Scan for the cell matching the given text and deliver its [X, Y] coordinate at center. 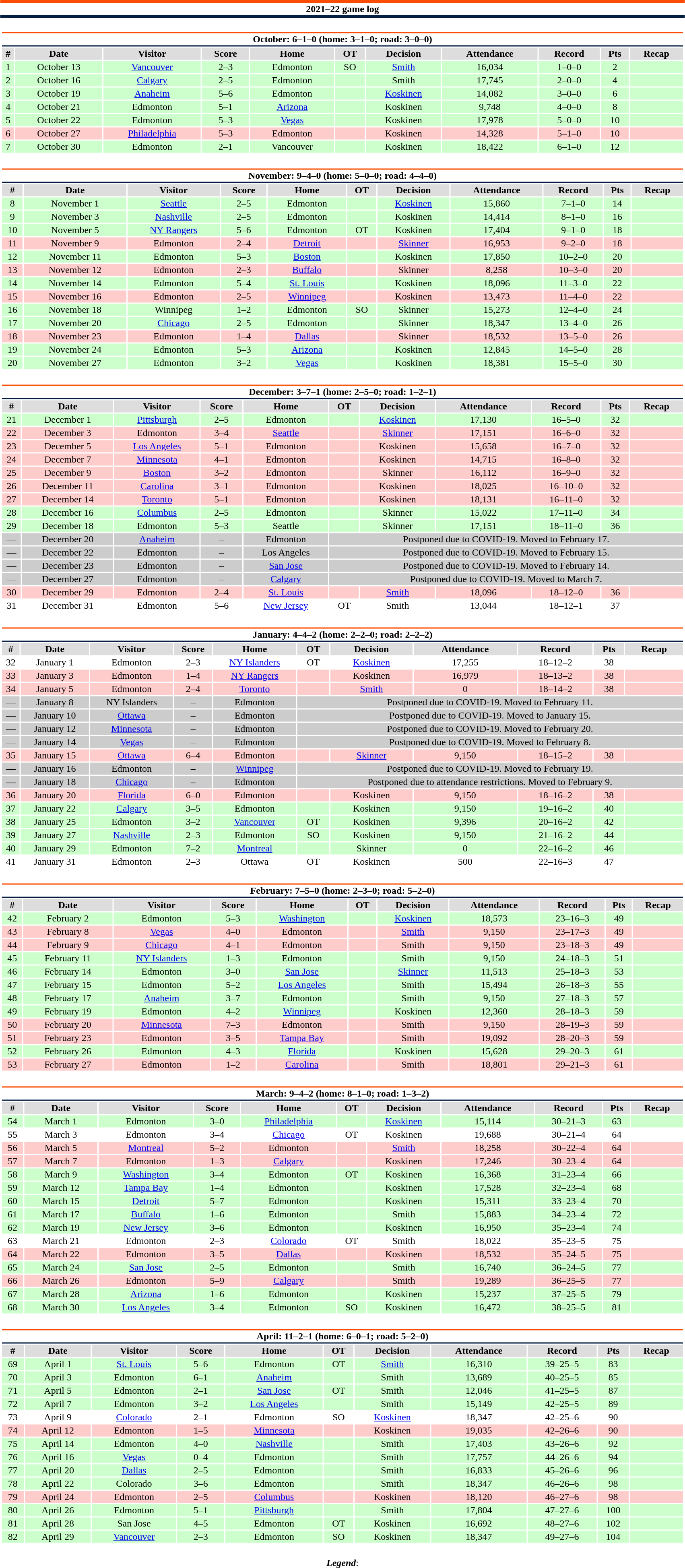
April 14 [58, 1444]
16–11–0 [566, 500]
15,311 [488, 1201]
October 27 [59, 133]
10–2–0 [573, 256]
7–3 [233, 1025]
11 [12, 244]
17,804 [479, 1510]
18,573 [494, 918]
19–16–2 [555, 809]
December 3 [68, 433]
28–19–3 [572, 1025]
January 22 [55, 809]
February 14 [68, 971]
17,404 [497, 230]
54 [12, 1121]
February 26 [68, 1051]
October 19 [59, 94]
January 15 [55, 756]
39–25–5 [562, 1364]
69 [13, 1364]
5–4 [244, 283]
18,801 [494, 1065]
12,360 [494, 1012]
46–27–6 [562, 1497]
11–4–0 [573, 297]
15,860 [497, 203]
11,513 [494, 971]
18,258 [488, 1148]
7–2 [193, 848]
17 [12, 323]
18–11–0 [566, 526]
17–11–0 [566, 512]
67 [12, 1294]
February 9 [68, 945]
November 9 [75, 244]
Postponed due to COVID-19. Moved to February 19. [490, 769]
4–3 [233, 1051]
14,715 [484, 459]
13,689 [479, 1377]
16–6–0 [566, 433]
33 [10, 676]
16,740 [488, 1268]
December: 3–7–1 (home: 2–5–0; road: 1–2–1) [342, 392]
17,255 [465, 662]
43 [12, 932]
Postponed due to COVID-19. Moved to March 7. [506, 579]
5–9 [217, 1281]
November 18 [75, 310]
13–5–0 [573, 336]
December 18 [68, 526]
February 27 [68, 1065]
30–21–3 [569, 1121]
April 7 [58, 1404]
30–22–4 [569, 1148]
18,422 [490, 147]
March 22 [61, 1254]
18,022 [488, 1241]
13 [12, 270]
December 1 [68, 420]
14–5–0 [573, 350]
100 [613, 1510]
March: 9–4–2 (home: 8–1–0; road: 1–3–2) [342, 1093]
42–25–5 [562, 1404]
29–21–3 [572, 1065]
Postponed due to COVID-19. Moved to February 15. [506, 553]
8,258 [497, 270]
April 12 [58, 1430]
49–27–6 [562, 1537]
87 [613, 1391]
January 27 [55, 835]
5–0–0 [569, 120]
4–0–0 [569, 107]
1–0–0 [569, 67]
March 12 [61, 1188]
Postponed due to COVID-19. Moved to February 14. [506, 566]
Postponed due to COVID-19. Moved to February 17. [506, 539]
December 16 [68, 512]
3–0–0 [569, 94]
February: 7–5–0 (home: 2–3–0; road: 5–2–0) [342, 890]
82 [13, 1537]
13–4–0 [573, 323]
April 29 [58, 1537]
8–1–0 [573, 217]
Postponed due to COVID-19. Moved to February 8. [490, 742]
18–12–1 [566, 606]
November 5 [75, 230]
14,328 [490, 133]
March 17 [61, 1215]
16,034 [490, 67]
15,658 [484, 446]
October 16 [59, 80]
18–14–2 [555, 689]
22–16–2 [555, 848]
March 30 [61, 1307]
October 21 [59, 107]
7 [8, 147]
500 [465, 862]
18,381 [497, 363]
73 [13, 1417]
41–25–5 [562, 1391]
18–13–2 [555, 676]
6–1–0 [569, 147]
12,046 [479, 1391]
45–26–6 [562, 1471]
27–18–3 [572, 998]
November 3 [75, 217]
January 25 [55, 822]
23–16–3 [572, 918]
18–12–2 [555, 662]
71 [13, 1391]
56 [12, 1148]
February 8 [68, 932]
12,845 [497, 350]
83 [613, 1364]
April 9 [58, 1417]
March 3 [61, 1135]
April 5 [58, 1391]
16,950 [488, 1227]
December 20 [68, 539]
35–23–5 [569, 1241]
14,082 [490, 94]
March 15 [61, 1201]
3 [8, 94]
19,289 [488, 1281]
January: 4–4–2 (home: 2–2–0; road: 2–2–2) [342, 634]
18–15–2 [555, 756]
29–20–3 [572, 1051]
17,403 [479, 1444]
2–0–0 [569, 80]
February 17 [68, 998]
13,044 [484, 606]
16–5–0 [566, 420]
April 28 [58, 1524]
15,022 [484, 512]
35–23–4 [569, 1227]
December 31 [68, 606]
23–18–3 [572, 945]
24–18–3 [572, 959]
52 [12, 1051]
18,025 [484, 486]
November: 9–4–0 (home: 5–0–0; road: 4–4–0) [342, 176]
April 3 [58, 1377]
16,833 [479, 1471]
85 [613, 1377]
November 23 [75, 336]
28–20–3 [572, 1038]
20–16–2 [555, 822]
62 [12, 1227]
16–9–0 [566, 473]
17,757 [479, 1457]
17,130 [484, 420]
January 29 [55, 848]
November 27 [75, 363]
58 [12, 1174]
17,745 [490, 80]
17,850 [497, 256]
16,112 [484, 473]
December 9 [68, 473]
102 [613, 1524]
25–18–3 [572, 971]
April 1 [58, 1364]
April: 11–2–1 (home: 6–0–1; road: 5–2–0) [342, 1337]
16,310 [479, 1364]
9,396 [465, 822]
3–1 [221, 486]
50 [12, 1025]
March 1 [61, 1121]
15 [12, 297]
January 10 [55, 715]
17,528 [488, 1188]
30–21–4 [569, 1135]
0–4 [201, 1457]
31 [11, 606]
January 31 [55, 862]
7–1–0 [573, 203]
45 [12, 959]
March 24 [61, 1268]
November 20 [75, 323]
October 30 [59, 147]
6–4 [193, 756]
2021–22 game log [342, 9]
37–25–5 [569, 1294]
January 12 [55, 729]
31–23–4 [569, 1174]
March 7 [61, 1161]
23–17–3 [572, 932]
3–7 [233, 998]
42–25–6 [562, 1417]
April 20 [58, 1471]
60 [12, 1201]
6–0 [193, 795]
15,883 [488, 1215]
18–12–0 [566, 592]
25 [11, 473]
16,368 [488, 1174]
April 16 [58, 1457]
65 [12, 1268]
26–18–3 [572, 985]
5–1–0 [569, 133]
January 8 [55, 702]
March 19 [61, 1227]
December 11 [68, 486]
March 21 [61, 1241]
March 9 [61, 1174]
21–16–2 [555, 835]
16–7–0 [566, 446]
15,237 [488, 1294]
April 26 [58, 1510]
32–23–4 [569, 1188]
29 [11, 526]
89 [613, 1404]
Postponed due to attendance restrictions. Moved to February 9. [490, 782]
40–25–5 [562, 1377]
15,149 [479, 1404]
34–23–4 [569, 1215]
12–4–0 [573, 310]
28–18–3 [572, 1012]
38–25–5 [569, 1307]
36–25–5 [569, 1281]
30–23–4 [569, 1161]
March 5 [61, 1148]
17,978 [490, 120]
4–5 [201, 1524]
Postponed due to COVID-19. Moved to January 15. [490, 715]
5 [8, 120]
19,035 [479, 1430]
35 [10, 756]
33–23–4 [569, 1201]
February 11 [68, 959]
December 22 [68, 553]
16,953 [497, 244]
43–26–6 [562, 1444]
16,472 [488, 1307]
16–8–0 [566, 459]
November 11 [75, 256]
4–2 [233, 1012]
6–1 [201, 1377]
December 5 [68, 446]
16–10–0 [566, 486]
October 13 [59, 67]
April 22 [58, 1483]
February 2 [68, 918]
5–7 [217, 1201]
19,688 [488, 1135]
15–5–0 [573, 363]
January 5 [55, 689]
96 [613, 1471]
December 14 [68, 500]
November 12 [75, 270]
42–26–6 [562, 1430]
1 [8, 67]
9–2–0 [573, 244]
76 [13, 1457]
94 [613, 1457]
104 [613, 1537]
18–16–2 [555, 795]
January 3 [55, 676]
92 [613, 1444]
1–5 [201, 1430]
November 24 [75, 350]
February 19 [68, 1012]
16,979 [465, 676]
February 20 [68, 1025]
February 23 [68, 1038]
April 24 [58, 1497]
14,414 [497, 217]
19,092 [494, 1038]
21 [11, 420]
15,494 [494, 985]
47–27–6 [562, 1510]
March 26 [61, 1281]
36–24–5 [569, 1268]
22–16–3 [555, 862]
19 [12, 350]
January 1 [55, 662]
December 29 [68, 592]
January 14 [55, 742]
27 [11, 500]
13,473 [497, 297]
80 [13, 1510]
Postponed due to COVID-19. Moved to February 11. [490, 702]
35–24–5 [569, 1254]
October 22 [59, 120]
9 [12, 217]
December 23 [68, 566]
23 [11, 446]
15,628 [494, 1051]
15,114 [488, 1121]
9,748 [490, 107]
17,246 [488, 1161]
November 1 [75, 203]
February 15 [68, 985]
Postponed due to COVID-19. Moved to February 20. [490, 729]
48–27–6 [562, 1524]
November 14 [75, 283]
44–26–6 [562, 1457]
78 [13, 1483]
January 16 [55, 769]
18,120 [479, 1497]
39 [10, 835]
March 28 [61, 1294]
10–3–0 [573, 270]
11–3–0 [573, 283]
41 [10, 862]
16,692 [479, 1524]
November 16 [75, 297]
January 20 [55, 795]
15,273 [497, 310]
October: 6–1–0 (home: 3–1–0; road: 3–0–0) [342, 39]
18,131 [484, 500]
January 18 [55, 782]
December 7 [68, 459]
December 27 [68, 579]
48 [12, 998]
9–1–0 [573, 230]
46–26–6 [562, 1483]
